Extract the [x, y] coordinate from the center of the cell holding the provided text.  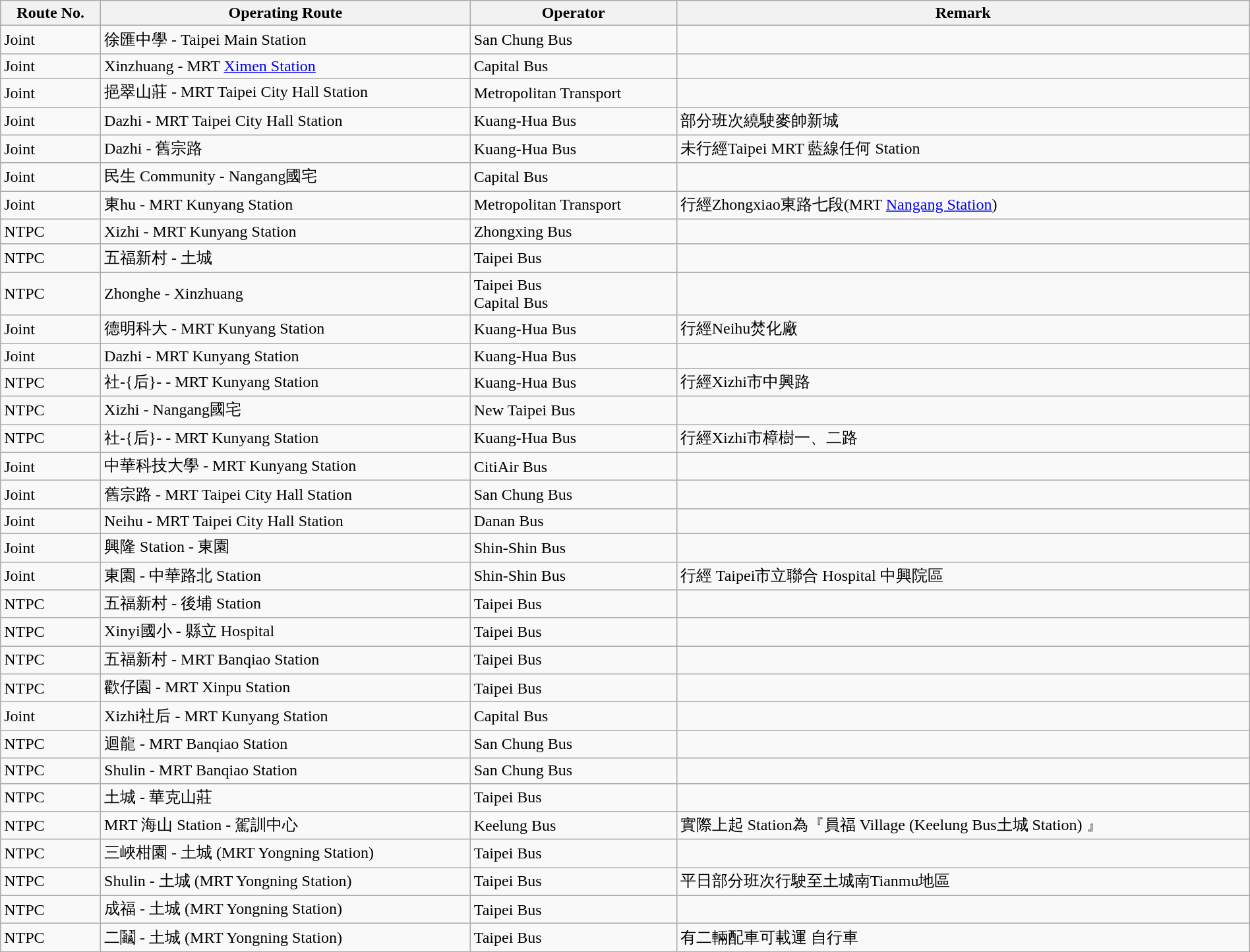
五福新村 - 土城 [286, 258]
Zhongxing Bus [574, 231]
Operating Route [286, 13]
徐匯中學 - Taipei Main Station [286, 40]
Xizhi社后 - MRT Kunyang Station [286, 716]
Route No. [51, 13]
平日部分班次行駛至土城南Tianmu地區 [963, 882]
行經Neihu焚化廠 [963, 330]
Dazhi - 舊宗路 [286, 149]
中華科技大學 - MRT Kunyang Station [286, 467]
CitiAir Bus [574, 467]
行經Zhongxiao東路七段(MRT Nangang Station) [963, 206]
土城 - 華克山莊 [286, 798]
舊宗路 - MRT Taipei City Hall Station [286, 494]
Xizhi - MRT Kunyang Station [286, 231]
東hu - MRT Kunyang Station [286, 206]
Xinyi國小 - 縣立 Hospital [286, 632]
實際上起 Station為『員福 Village (Keelung Bus土城 Station) 』 [963, 825]
未行經Taipei MRT 藍線任何 Station [963, 149]
Xinzhuang - MRT Ximen Station [286, 66]
五福新村 - MRT Banqiao Station [286, 661]
民生 Community - Nangang國宅 [286, 177]
挹翠山莊 - MRT Taipei City Hall Station [286, 92]
Shulin - 土城 (MRT Yongning Station) [286, 882]
行經Xizhi市中興路 [963, 382]
Danan Bus [574, 521]
行經Xizhi市樟樹一、二路 [963, 439]
成福 - 土城 (MRT Yongning Station) [286, 910]
行經 Taipei市立聯合 Hospital 中興院區 [963, 576]
Operator [574, 13]
MRT 海山 Station - 駕訓中心 [286, 825]
有二輛配車可載運 自行車 [963, 937]
Neihu - MRT Taipei City Hall Station [286, 521]
New Taipei Bus [574, 410]
德明科大 - MRT Kunyang Station [286, 330]
歡仔園 - MRT Xinpu Station [286, 688]
Xizhi - Nangang國宅 [286, 410]
Dazhi - MRT Taipei City Hall Station [286, 121]
Zhonghe - Xinzhuang [286, 294]
三峽柑園 - 土城 (MRT Yongning Station) [286, 853]
Keelung Bus [574, 825]
興隆 Station - 東園 [286, 547]
東園 - 中華路北 Station [286, 576]
Remark [963, 13]
部分班次繞駛麥帥新城 [963, 121]
Dazhi - MRT Kunyang Station [286, 355]
五福新村 - 後埔 Station [286, 604]
迴龍 - MRT Banqiao Station [286, 744]
二鬮 - 土城 (MRT Yongning Station) [286, 937]
Shulin - MRT Banqiao Station [286, 771]
Taipei BusCapital Bus [574, 294]
